Scan for the cell matching the given text and deliver its (X, Y) coordinate at center. 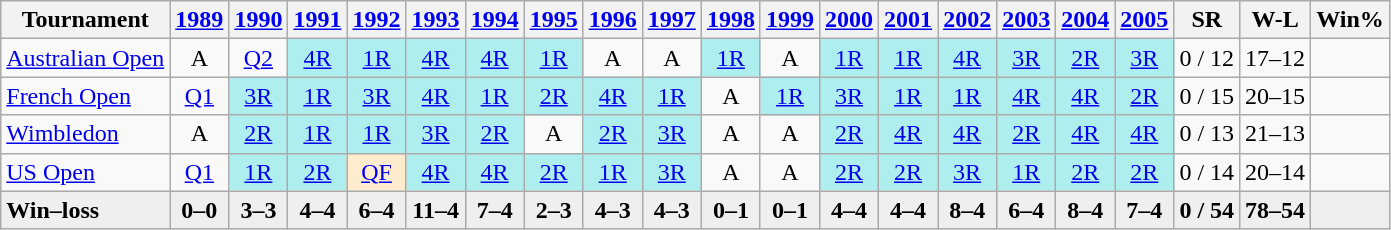
2–3 (554, 210)
1992 (376, 20)
0 / 12 (1207, 58)
1996 (612, 20)
1995 (554, 20)
1998 (730, 20)
20–15 (1276, 96)
2001 (908, 20)
11–4 (436, 210)
Australian Open (86, 58)
W-L (1276, 20)
2000 (848, 20)
0 / 54 (1207, 210)
0 / 13 (1207, 134)
20–14 (1276, 172)
Wimbledon (86, 134)
3–3 (258, 210)
Win–loss (86, 210)
17–12 (1276, 58)
QF (376, 172)
2002 (968, 20)
1991 (318, 20)
1999 (790, 20)
1994 (494, 20)
0 / 14 (1207, 172)
Win% (1350, 20)
2003 (1026, 20)
21–13 (1276, 134)
Q2 (258, 58)
SR (1207, 20)
French Open (86, 96)
2004 (1086, 20)
1997 (672, 20)
US Open (86, 172)
Tournament (86, 20)
1989 (200, 20)
0–0 (200, 210)
1993 (436, 20)
0 / 15 (1207, 96)
2005 (1144, 20)
78–54 (1276, 210)
1990 (258, 20)
